Extract the [X, Y] coordinate from the center of the cell holding the provided text.  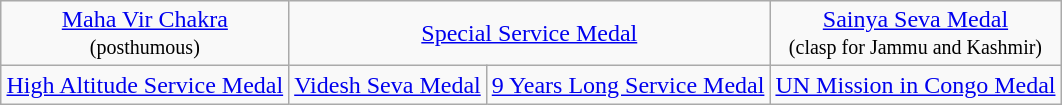
9 Years Long Service Medal [628, 85]
Maha Vir Chakra(posthumous) [145, 34]
UN Mission in Congo Medal [916, 85]
Sainya Seva Medal(clasp for Jammu and Kashmir) [916, 34]
High Altitude Service Medal [145, 85]
Special Service Medal [530, 34]
Videsh Seva Medal [388, 85]
